Capture the cell that displays the provided text and extract its (X, Y) central coordinate. 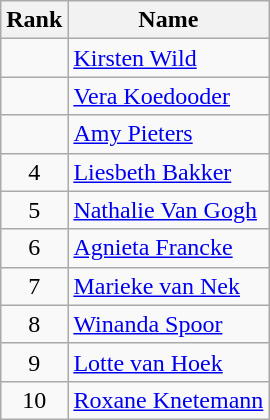
Amy Pieters (168, 134)
Marieke van Nek (168, 286)
Lotte van Hoek (168, 362)
Vera Koedooder (168, 96)
7 (34, 286)
10 (34, 400)
Liesbeth Bakker (168, 172)
Name (168, 20)
Roxane Knetemann (168, 400)
6 (34, 248)
5 (34, 210)
Winanda Spoor (168, 324)
Nathalie Van Gogh (168, 210)
Rank (34, 20)
Agnieta Francke (168, 248)
8 (34, 324)
9 (34, 362)
Kirsten Wild (168, 58)
4 (34, 172)
